Provide the [X, Y] coordinate of the cell's center where the given text is located.  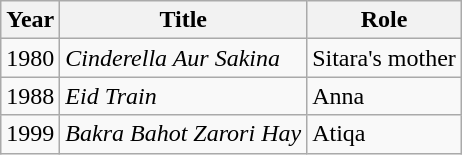
1988 [30, 96]
Atiqa [384, 134]
Sitara's mother [384, 58]
1980 [30, 58]
Year [30, 20]
Role [384, 20]
Anna [384, 96]
1999 [30, 134]
Bakra Bahot Zarori Hay [184, 134]
Eid Train [184, 96]
Title [184, 20]
Cinderella Aur Sakina [184, 58]
